Return (X, Y) of the center of cell containing provided text 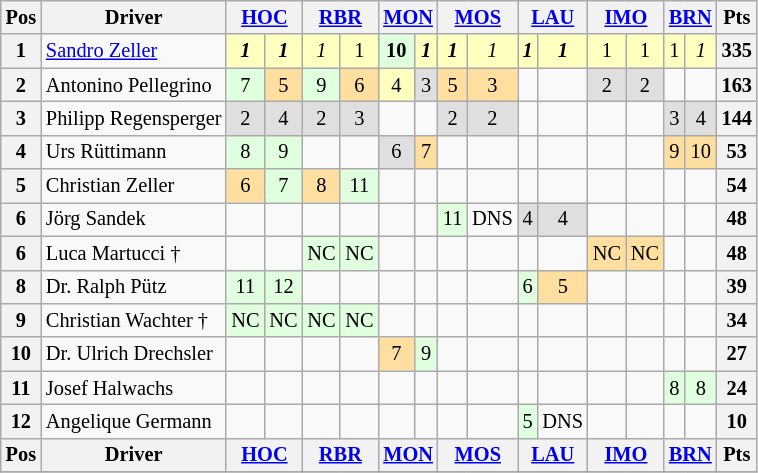
24 (737, 388)
Angelique Germann (134, 421)
27 (737, 354)
Dr. Ralph Pütz (134, 287)
Christian Wachter † (134, 320)
34 (737, 320)
Urs Rüttimann (134, 152)
Luca Martucci † (134, 253)
335 (737, 51)
54 (737, 186)
144 (737, 118)
163 (737, 85)
Antonino Pellegrino (134, 85)
Jörg Sandek (134, 219)
Christian Zeller (134, 186)
Dr. Ulrich Drechsler (134, 354)
Philipp Regensperger (134, 118)
Josef Halwachs (134, 388)
Sandro Zeller (134, 51)
39 (737, 287)
53 (737, 152)
